Provide the (x, y) coordinate of the cell's center where the given text is located.  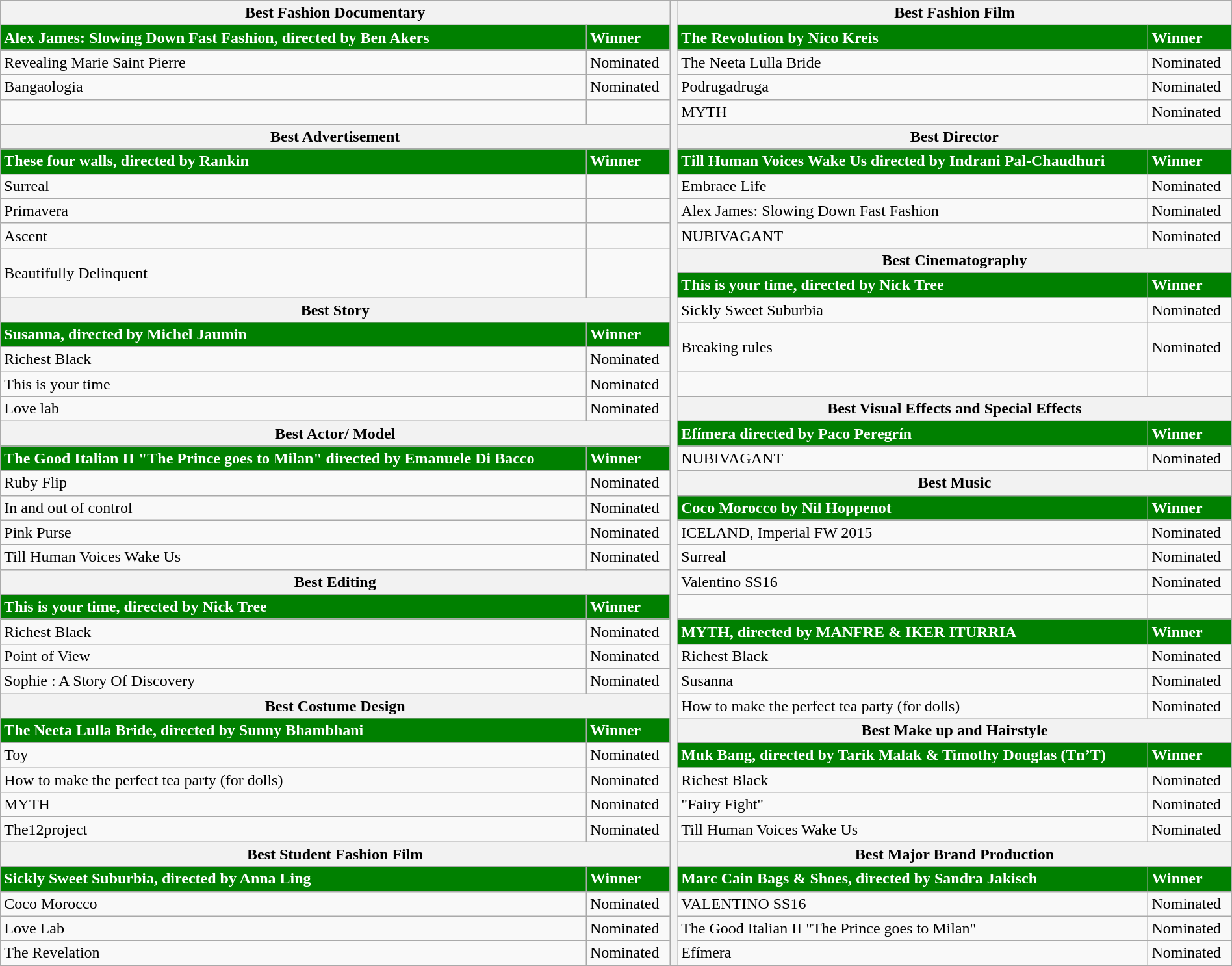
Till Human Voices Wake Us directed by Indrani Pal-Chaudhuri (913, 161)
These four walls, directed by Rankin (294, 161)
Best Story (335, 310)
Beautifully Delinquent (294, 272)
Best Costume Design (335, 705)
Best Fashion Documentary (335, 13)
Best Advertisement (335, 137)
Revealing Marie Saint Pierre (294, 62)
Sophie : A Story Of Discovery (294, 681)
Embrace Life (913, 186)
Best Music (955, 483)
Coco Morocco by Nil Hoppenot (913, 508)
The Neeta Lulla Bride (913, 62)
Primavera (294, 211)
Sickly Sweet Suburbia, directed by Anna Ling (294, 879)
This is your time (294, 384)
Best Cinematography (955, 260)
Best Fashion Film (955, 13)
Best Editing (335, 582)
Sickly Sweet Suburbia (913, 310)
Podrugadruga (913, 87)
Best Director (955, 137)
Alex James: Slowing Down Fast Fashion (913, 211)
Susanna (913, 681)
The Revolution by Nico Kreis (913, 38)
In and out of control (294, 508)
Best Student Fashion Film (335, 854)
Alex James: Slowing Down Fast Fashion, directed by Ben Akers (294, 38)
Best Visual Effects and Special Effects (955, 409)
Point of View (294, 656)
Best Major Brand Production (955, 854)
Best Actor/ Model (335, 434)
Toy (294, 755)
Susanna, directed by Michel Jaumin (294, 335)
Efímera directed by Paco Peregrín (913, 434)
Love Lab (294, 928)
Love lab (294, 409)
Coco Morocco (294, 904)
Efímera (913, 953)
Ascent (294, 235)
Pink Purse (294, 532)
Valentino SS16 (913, 582)
Marc Cain Bags & Shoes, directed by Sandra Jakisch (913, 879)
ICELAND, Imperial FW 2015 (913, 532)
The Good Italian II "The Prince goes to Milan" directed by Emanuele Di Bacco (294, 458)
The Revelation (294, 953)
VALENTINO SS16 (913, 904)
The Good Italian II "The Prince goes to Milan" (913, 928)
Ruby Flip (294, 483)
Best Make up and Hairstyle (955, 731)
Bangaologia (294, 87)
The12project (294, 829)
Muk Bang, directed by Tarik Malak & Timothy Douglas (Tn’T) (913, 755)
The Neeta Lulla Bride, directed by Sunny Bhambhani (294, 731)
Breaking rules (913, 347)
MYTH, directed by MANFRE & IKER ITURRIA (913, 631)
"Fairy Fight" (913, 805)
